Return (X, Y) of the center of cell containing provided text 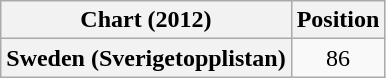
Sweden (Sverigetopplistan) (146, 58)
Chart (2012) (146, 20)
Position (338, 20)
86 (338, 58)
